Return the [X, Y] coordinate for the center point of the cell that contains the specified text.  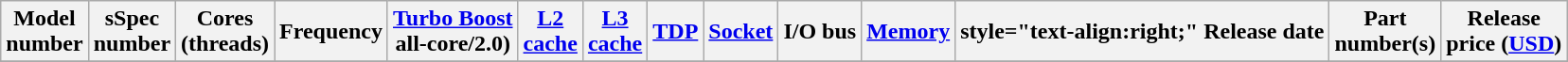
Modelnumber [45, 32]
Frequency [331, 32]
Cores(threads) [225, 32]
sSpecnumber [132, 32]
Memory [909, 32]
style="text-align:right;" Release date [1142, 32]
Releaseprice (USD) [1504, 32]
Turbo Boostall-core/2.0) [453, 32]
L3cache [615, 32]
Partnumber(s) [1385, 32]
TDP [676, 32]
I/O bus [820, 32]
L2cache [550, 32]
Socket [740, 32]
